Identify which cell holds the provided text, then report its [x, y] central coordinate. 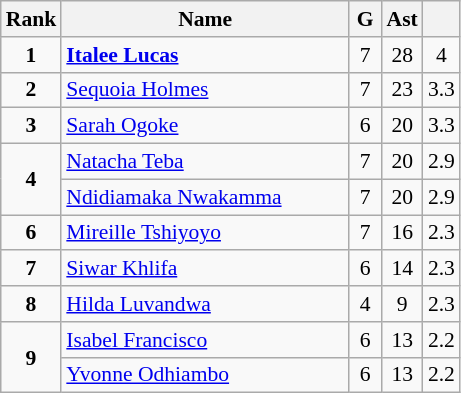
8 [32, 304]
16 [402, 233]
3 [32, 126]
Sequoia Holmes [205, 90]
Yvonne Odhiambo [205, 375]
Ndidiamaka Nwakamma [205, 197]
Mireille Tshiyoyo [205, 233]
1 [32, 55]
Rank [32, 19]
Ast [402, 19]
Italee Lucas [205, 55]
Isabel Francisco [205, 340]
Siwar Khlifa [205, 269]
G [366, 19]
28 [402, 55]
23 [402, 90]
Sarah Ogoke [205, 126]
Natacha Teba [205, 162]
14 [402, 269]
Name [205, 19]
Hilda Luvandwa [205, 304]
2 [32, 90]
